Detect which cell encompasses the target text, then output its [x, y] center coordinate. 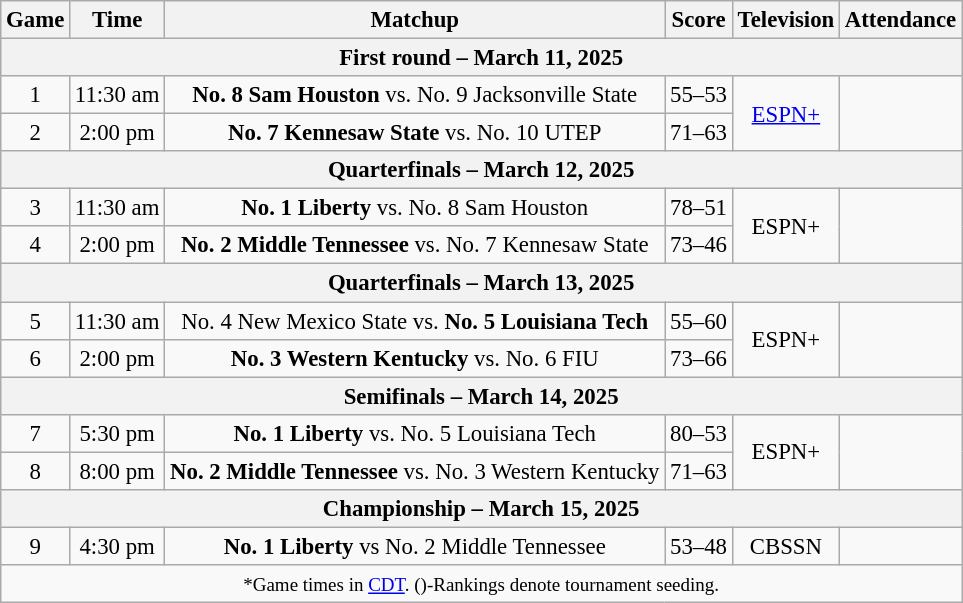
Attendance [901, 20]
4 [36, 245]
*Game times in CDT. ()-Rankings denote tournament seeding. [482, 584]
53–48 [699, 546]
55–60 [699, 321]
9 [36, 546]
No. 2 Middle Tennessee vs. No. 3 Western Kentucky [415, 471]
8:00 pm [118, 471]
3 [36, 208]
Television [786, 20]
Game [36, 20]
55–53 [699, 95]
Quarterfinals – March 12, 2025 [482, 170]
No. 3 Western Kentucky vs. No. 6 FIU [415, 358]
7 [36, 433]
No. 7 Kennesaw State vs. No. 10 UTEP [415, 133]
No. 1 Liberty vs No. 2 Middle Tennessee [415, 546]
73–46 [699, 245]
CBSSN [786, 546]
First round – March 11, 2025 [482, 58]
Semifinals – March 14, 2025 [482, 396]
5:30 pm [118, 433]
Matchup [415, 20]
No. 2 Middle Tennessee vs. No. 7 Kennesaw State [415, 245]
78–51 [699, 208]
No. 4 New Mexico State vs. No. 5 Louisiana Tech [415, 321]
Score [699, 20]
1 [36, 95]
80–53 [699, 433]
73–66 [699, 358]
No. 1 Liberty vs. No. 5 Louisiana Tech [415, 433]
8 [36, 471]
Championship – March 15, 2025 [482, 509]
No. 1 Liberty vs. No. 8 Sam Houston [415, 208]
Quarterfinals – March 13, 2025 [482, 283]
6 [36, 358]
2 [36, 133]
4:30 pm [118, 546]
Time [118, 20]
5 [36, 321]
No. 8 Sam Houston vs. No. 9 Jacksonville State [415, 95]
